Find where the given text appears and provide that cell's center as (x, y) coordinate. 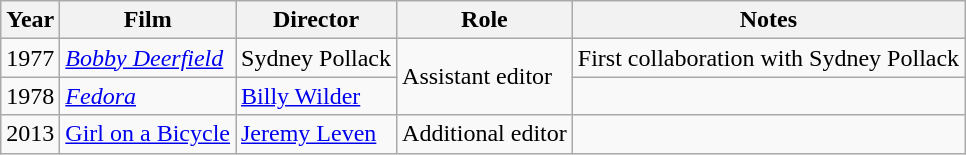
Fedora (148, 96)
Sydney Pollack (316, 58)
1977 (30, 58)
Billy Wilder (316, 96)
Role (485, 20)
Assistant editor (485, 77)
First collaboration with Sydney Pollack (768, 58)
Jeremy Leven (316, 134)
2013 (30, 134)
Film (148, 20)
Bobby Deerfield (148, 58)
1978 (30, 96)
Director (316, 20)
Girl on a Bicycle (148, 134)
Year (30, 20)
Additional editor (485, 134)
Notes (768, 20)
